Extract the [X, Y] coordinate from the center of the cell holding the provided text.  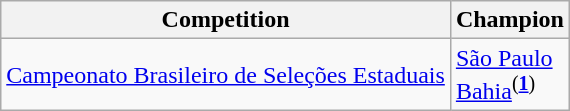
Competition [226, 20]
São PauloBahia(1) [510, 75]
Campeonato Brasileiro de Seleções Estaduais [226, 75]
Champion [510, 20]
